Provide the [X, Y] coordinate of the cell's center where the given text is located.  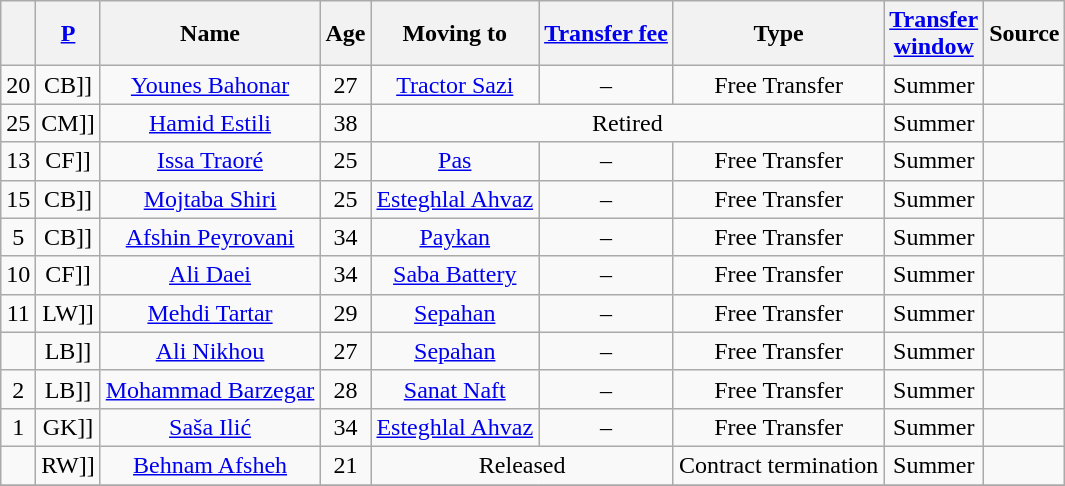
Sanat Naft [455, 389]
GK]] [68, 427]
Ali Daei [210, 275]
LW]] [68, 313]
Paykan [455, 237]
13 [18, 161]
Contract termination [778, 465]
P [68, 34]
Moving to [455, 34]
20 [18, 85]
Tractor Sazi [455, 85]
Transfer fee [606, 34]
RW]] [68, 465]
11 [18, 313]
Mojtaba Shiri [210, 199]
Type [778, 34]
Name [210, 34]
Retired [628, 123]
10 [18, 275]
Pas [455, 161]
5 [18, 237]
Younes Bahonar [210, 85]
Behnam Afsheh [210, 465]
Mohammad Barzegar [210, 389]
38 [346, 123]
29 [346, 313]
Released [522, 465]
Saba Battery [455, 275]
Afshin Peyrovani [210, 237]
Issa Traoré [210, 161]
2 [18, 389]
Saša Ilić [210, 427]
Age [346, 34]
CM]] [68, 123]
Mehdi Tartar [210, 313]
Ali Nikhou [210, 351]
1 [18, 427]
Source [1024, 34]
28 [346, 389]
Transferwindow [934, 34]
21 [346, 465]
Hamid Estili [210, 123]
15 [18, 199]
